Find where the given text appears and provide that cell's center as [X, Y] coordinate. 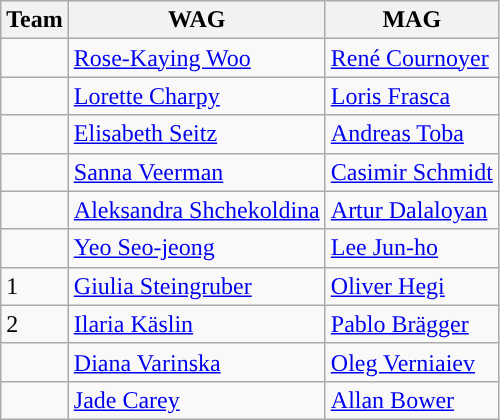
WAG [196, 20]
Elisabeth Seitz [196, 134]
Ilaria Käslin [196, 324]
Oleg Verniaiev [412, 362]
Diana Varinska [196, 362]
Lorette Charpy [196, 96]
Casimir Schmidt [412, 172]
Jade Carey [196, 400]
Allan Bower [412, 400]
Loris Frasca [412, 96]
2 [35, 324]
Yeo Seo-jeong [196, 248]
Sanna Veerman [196, 172]
René Cournoyer [412, 58]
Rose-Kaying Woo [196, 58]
Aleksandra Shchekoldina [196, 210]
Giulia Steingruber [196, 286]
Artur Dalaloyan [412, 210]
Oliver Hegi [412, 286]
Team [35, 20]
MAG [412, 20]
Lee Jun-ho [412, 248]
1 [35, 286]
Pablo Brägger [412, 324]
Andreas Toba [412, 134]
